Scan for the cell matching the given text and deliver its (x, y) coordinate at center. 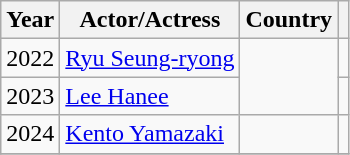
Country (289, 20)
Actor/Actress (150, 20)
Lee Hanee (150, 96)
2022 (30, 58)
2023 (30, 96)
Ryu Seung-ryong (150, 58)
2024 (30, 134)
Year (30, 20)
Kento Yamazaki (150, 134)
